Identify which cell holds the provided text, then report its [x, y] central coordinate. 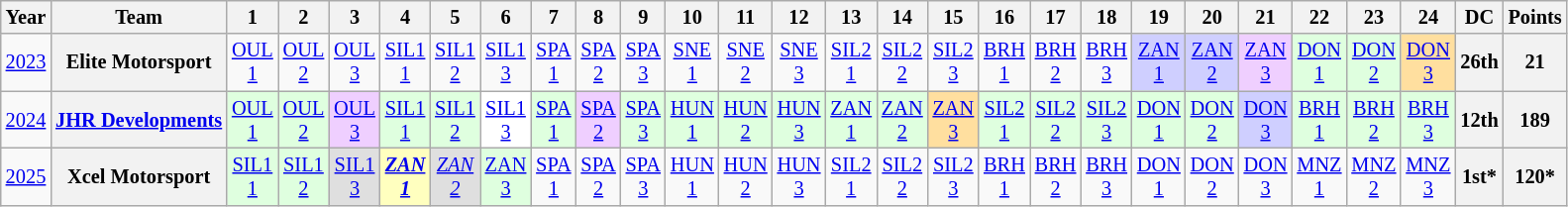
SNE3 [799, 62]
1 [253, 17]
3 [355, 17]
JHR Developments [139, 120]
Elite Motorsport [139, 62]
16 [1004, 17]
24 [1428, 17]
26th [1479, 62]
189 [1535, 120]
20 [1212, 17]
2025 [26, 176]
SNE1 [692, 62]
12th [1479, 120]
MNZ2 [1373, 176]
6 [506, 17]
12 [799, 17]
19 [1159, 17]
18 [1106, 17]
22 [1319, 17]
1st* [1479, 176]
5 [455, 17]
11 [746, 17]
120* [1535, 176]
13 [851, 17]
2 [304, 17]
2023 [26, 62]
23 [1373, 17]
9 [644, 17]
8 [598, 17]
4 [405, 17]
17 [1056, 17]
MNZ3 [1428, 176]
15 [954, 17]
2024 [26, 120]
Team [139, 17]
DC [1479, 17]
Year [26, 17]
7 [553, 17]
Xcel Motorsport [139, 176]
MNZ1 [1319, 176]
Points [1535, 17]
14 [902, 17]
10 [692, 17]
SNE2 [746, 62]
